Find where the given text appears and provide that cell's center as [x, y] coordinate. 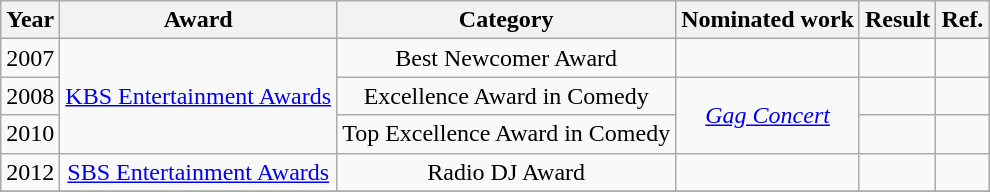
2008 [30, 96]
2012 [30, 172]
Year [30, 20]
Ref. [962, 20]
Award [198, 20]
Top Excellence Award in Comedy [506, 134]
Radio DJ Award [506, 172]
Excellence Award in Comedy [506, 96]
2007 [30, 58]
Best Newcomer Award [506, 58]
SBS Entertainment Awards [198, 172]
Gag Concert [768, 115]
KBS Entertainment Awards [198, 96]
2010 [30, 134]
Nominated work [768, 20]
Category [506, 20]
Result [897, 20]
